Locate the cell with the specified text and output its [X, Y] center coordinate. 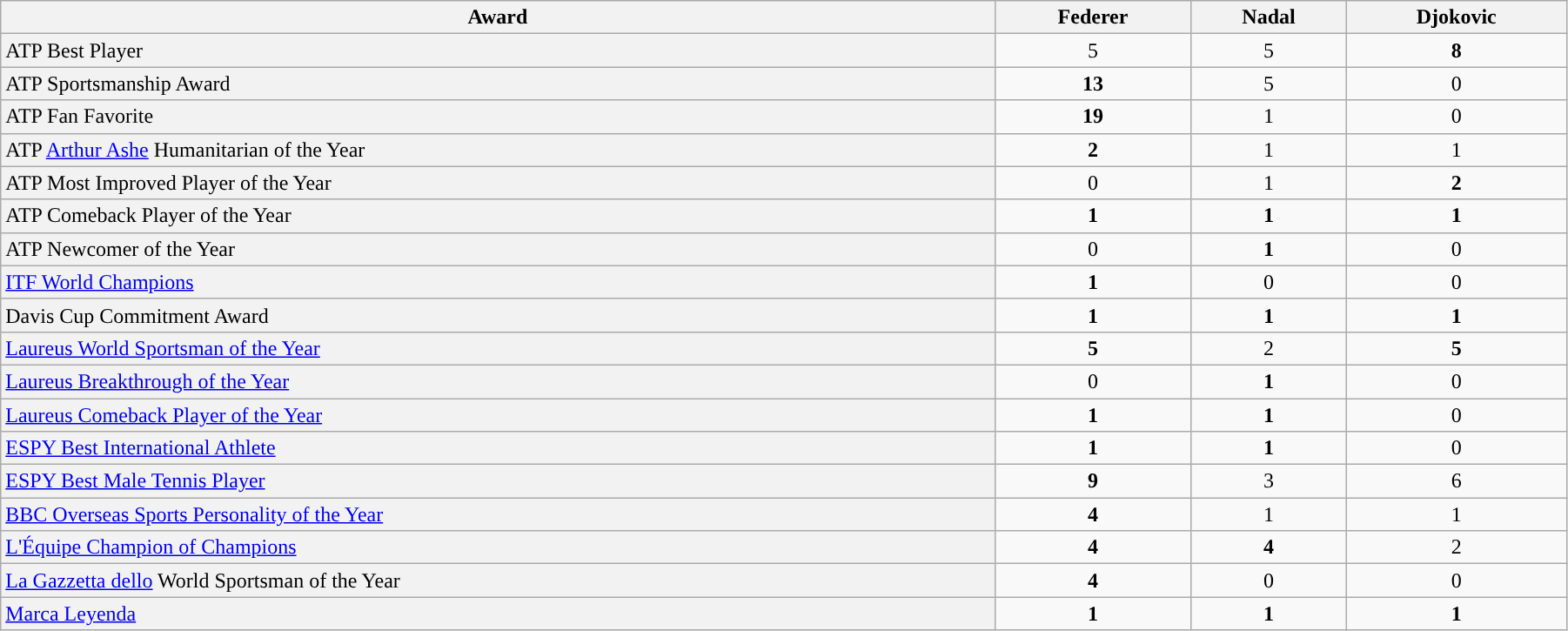
Laureus World Sportsman of the Year [498, 348]
ATP Best Player [498, 50]
L'Équipe Champion of Champions [498, 547]
3 [1269, 481]
19 [1093, 117]
ESPY Best International Athlete [498, 448]
ATP Most Improved Player of the Year [498, 183]
Laureus Comeback Player of the Year [498, 415]
ATP Newcomer of the Year [498, 249]
ATP Arthur Ashe Humanitarian of the Year [498, 150]
Davis Cup Commitment Award [498, 315]
ATP Fan Favorite [498, 117]
9 [1093, 481]
ATP Sportsmanship Award [498, 84]
6 [1457, 481]
ESPY Best Male Tennis Player [498, 481]
Nadal [1269, 17]
8 [1457, 50]
Laureus Breakthrough of the Year [498, 381]
Marca Leyenda [498, 614]
La Gazzetta dello World Sportsman of the Year [498, 581]
Djokovic [1457, 17]
Award [498, 17]
ATP Comeback Player of the Year [498, 216]
Federer [1093, 17]
ITF World Champions [498, 282]
13 [1093, 84]
BBC Overseas Sports Personality of the Year [498, 514]
